Extract the (X, Y) coordinate from the center of the cell holding the provided text.  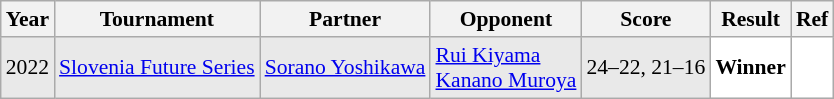
Opponent (506, 19)
Slovenia Future Series (157, 68)
Result (750, 19)
Sorano Yoshikawa (346, 68)
Rui Kiyama Kanano Muroya (506, 68)
Tournament (157, 19)
2022 (28, 68)
Partner (346, 19)
Winner (750, 68)
Ref (812, 19)
Year (28, 19)
Score (646, 19)
24–22, 21–16 (646, 68)
